Locate the cell with the specified text and output its [X, Y] center coordinate. 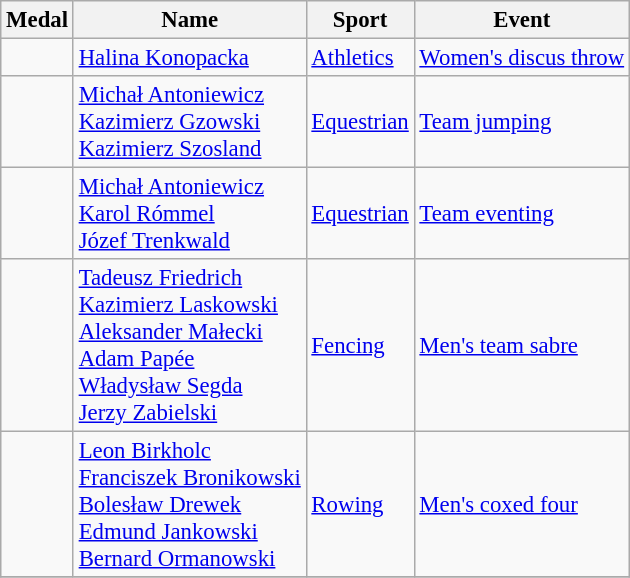
Event [522, 20]
Men's team sabre [522, 346]
Michał AntoniewiczKarol RómmelJózef Trenkwald [190, 214]
Tadeusz FriedrichKazimierz LaskowskiAleksander MałeckiAdam PapéeWładysław SegdaJerzy Zabielski [190, 346]
Athletics [360, 58]
Team eventing [522, 214]
Women's discus throw [522, 58]
Rowing [360, 505]
Sport [360, 20]
Team jumping [522, 122]
Fencing [360, 346]
Leon BirkholcFranciszek BronikowskiBolesław DrewekEdmund JankowskiBernard Ormanowski [190, 505]
Michał AntoniewiczKazimierz GzowskiKazimierz Szosland [190, 122]
Men's coxed four [522, 505]
Medal [38, 20]
Halina Konopacka [190, 58]
Name [190, 20]
